Scan for the cell matching the given text and deliver its [x, y] coordinate at center. 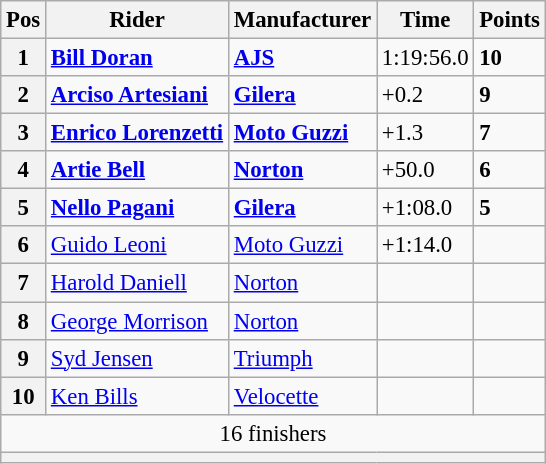
Points [510, 20]
8 [24, 321]
Rider [138, 20]
Artie Bell [138, 170]
Velocette [302, 396]
1:19:56.0 [426, 58]
Manufacturer [302, 20]
1 [24, 58]
Harold Daniell [138, 283]
4 [24, 170]
Nello Pagani [138, 208]
Time [426, 20]
Triumph [302, 358]
+1:08.0 [426, 208]
Guido Leoni [138, 245]
3 [24, 133]
George Morrison [138, 321]
+1:14.0 [426, 245]
Bill Doran [138, 58]
Enrico Lorenzetti [138, 133]
+1.3 [426, 133]
Arciso Artesiani [138, 95]
2 [24, 95]
Ken Bills [138, 396]
Syd Jensen [138, 358]
+50.0 [426, 170]
AJS [302, 58]
16 finishers [273, 433]
Pos [24, 20]
+0.2 [426, 95]
